Provide the [X, Y] coordinate of the cell's center where the given text is located.  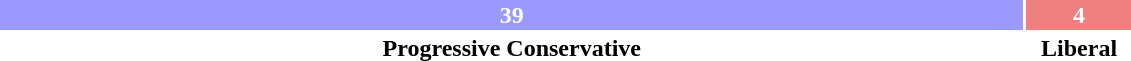
39 [512, 15]
